Capture the cell that displays the provided text and extract its [X, Y] central coordinate. 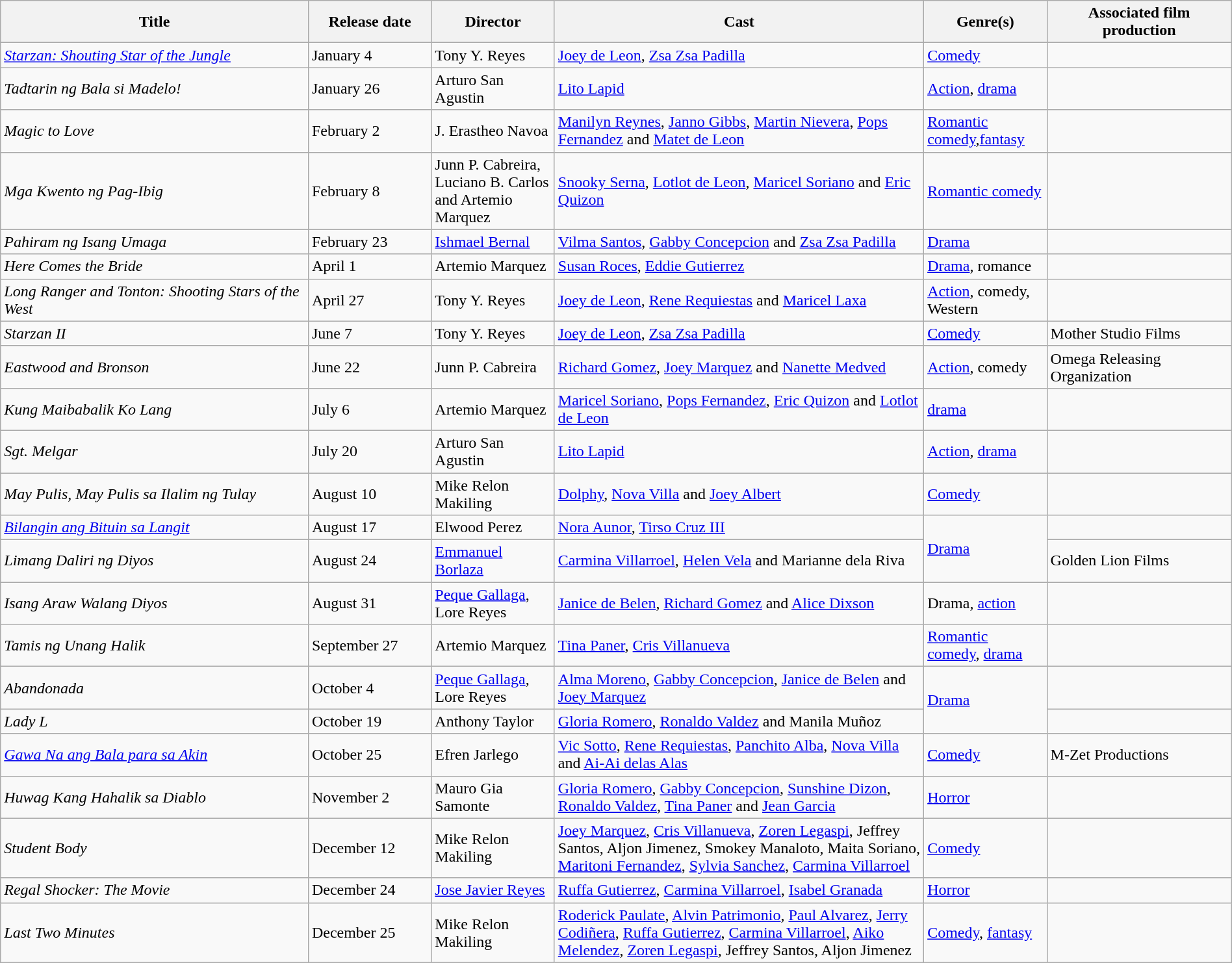
September 27 [369, 646]
Mother Studio Films [1139, 333]
Associated film production [1139, 22]
Genre(s) [985, 22]
Mga Kwento ng Pag-Ibig [155, 191]
Gawa Na ang Bala para sa Akin [155, 755]
Anthony Taylor [493, 721]
Magic to Love [155, 131]
December 25 [369, 932]
Nora Aunor, Tirso Cruz III [739, 528]
October 19 [369, 721]
M-Zet Productions [1139, 755]
Romantic comedy, drama [985, 646]
Sgt. Melgar [155, 451]
May Pulis, May Pulis sa Ilalim ng Tulay [155, 494]
December 12 [369, 848]
Tadtarin ng Bala si Madelo! [155, 88]
Alma Moreno, Gabby Concepcion, Janice de Belen and Joey Marquez [739, 687]
October 4 [369, 687]
February 8 [369, 191]
Cast [739, 22]
Elwood Perez [493, 528]
Joey de Leon, Rene Requiestas and Maricel Laxa [739, 300]
February 2 [369, 131]
Romantic comedy [985, 191]
Snooky Serna, Lotlot de Leon, Maricel Soriano and Eric Quizon [739, 191]
Eastwood and Bronson [155, 366]
Carmina Villarroel, Helen Vela and Marianne dela Riva [739, 561]
Action, comedy, Western [985, 300]
April 1 [369, 266]
Tamis ng Unang Halik [155, 646]
Starzan: Shouting Star of the Jungle [155, 55]
Limang Daliri ng Diyos [155, 561]
Ishmael Bernal [493, 242]
August 24 [369, 561]
Junn P. Cabreira [493, 366]
Lady L [155, 721]
Tina Paner, Cris Villanueva [739, 646]
Janice de Belen, Richard Gomez and Alice Dixson [739, 603]
Gloria Romero, Ronaldo Valdez and Manila Muñoz [739, 721]
Ruffa Gutierrez, Carmina Villarroel, Isabel Granada [739, 890]
Last Two Minutes [155, 932]
Release date [369, 22]
February 23 [369, 242]
Maricel Soriano, Pops Fernandez, Eric Quizon and Lotlot de Leon [739, 409]
Long Ranger and Tonton: Shooting Stars of the West [155, 300]
Jose Javier Reyes [493, 890]
Kung Maibabalik Ko Lang [155, 409]
Susan Roces, Eddie Gutierrez [739, 266]
Bilangin ang Bituin sa Langit [155, 528]
Regal Shocker: The Movie [155, 890]
Vilma Santos, Gabby Concepcion and Zsa Zsa Padilla [739, 242]
drama [985, 409]
August 10 [369, 494]
Gloria Romero, Gabby Concepcion, Sunshine Dizon, Ronaldo Valdez, Tina Paner and Jean Garcia [739, 797]
Romantic comedy,fantasy [985, 131]
Action, comedy [985, 366]
Comedy, fantasy [985, 932]
January 26 [369, 88]
Abandonada [155, 687]
Richard Gomez, Joey Marquez and Nanette Medved [739, 366]
Drama, romance [985, 266]
December 24 [369, 890]
Here Comes the Bride [155, 266]
Director [493, 22]
Golden Lion Films [1139, 561]
Drama, action [985, 603]
Manilyn Reynes, Janno Gibbs, Martin Nievera, Pops Fernandez and Matet de Leon [739, 131]
August 17 [369, 528]
August 31 [369, 603]
Starzan II [155, 333]
Vic Sotto, Rene Requiestas, Panchito Alba, Nova Villa and Ai-Ai delas Alas [739, 755]
January 4 [369, 55]
Isang Araw Walang Diyos [155, 603]
Dolphy, Nova Villa and Joey Albert [739, 494]
Pahiram ng Isang Umaga [155, 242]
April 27 [369, 300]
Junn P. Cabreira, Luciano B. Carlos and Artemio Marquez [493, 191]
November 2 [369, 797]
July 6 [369, 409]
June 7 [369, 333]
Student Body [155, 848]
October 25 [369, 755]
Title [155, 22]
June 22 [369, 366]
Efren Jarlego [493, 755]
Huwag Kang Hahalik sa Diablo [155, 797]
Mauro Gia Samonte [493, 797]
July 20 [369, 451]
Emmanuel Borlaza [493, 561]
J. Erastheo Navoa [493, 131]
Omega Releasing Organization [1139, 366]
